Return the (X, Y) coordinate for the center point of the cell that contains the specified text.  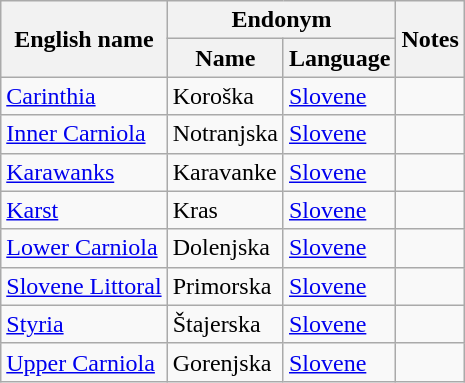
Dolenjska (225, 248)
Štajerska (225, 324)
Gorenjska (225, 362)
Primorska (225, 286)
Name (225, 58)
Carinthia (84, 96)
Language (339, 58)
Slovene Littoral (84, 286)
English name (84, 39)
Endonym (282, 20)
Notranjska (225, 134)
Notes (430, 39)
Kras (225, 210)
Inner Carniola (84, 134)
Karawanks (84, 172)
Karst (84, 210)
Upper Carniola (84, 362)
Lower Carniola (84, 248)
Karavanke (225, 172)
Koroška (225, 96)
Styria (84, 324)
